Pinpoint the cell where the given text exists, returning its [x, y] midpoint coordinate. 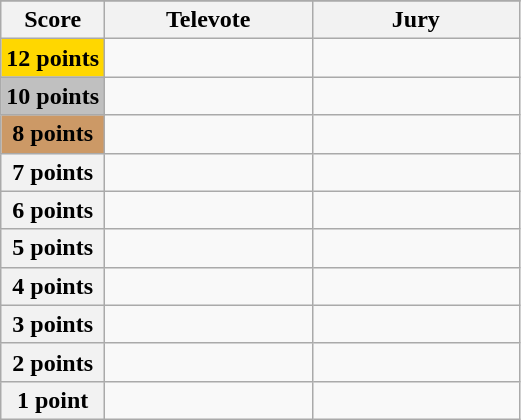
12 points [53, 58]
2 points [53, 362]
Televote [209, 20]
10 points [53, 96]
6 points [53, 210]
5 points [53, 248]
3 points [53, 324]
4 points [53, 286]
8 points [53, 134]
7 points [53, 172]
Score [53, 20]
1 point [53, 400]
Jury [416, 20]
